Pinpoint the cell where the given text exists, returning its [x, y] midpoint coordinate. 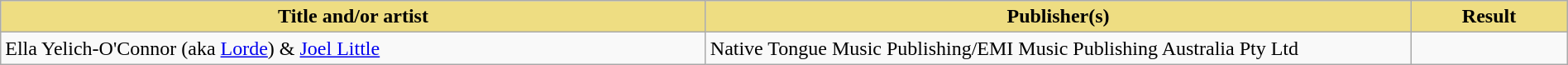
Native Tongue Music Publishing/EMI Music Publishing Australia Pty Ltd [1059, 48]
Ella Yelich-O'Connor (aka Lorde) & Joel Little [354, 48]
Title and/or artist [354, 17]
Result [1489, 17]
Publisher(s) [1059, 17]
